Return the [X, Y] coordinate for the center point of the cell that contains the specified text.  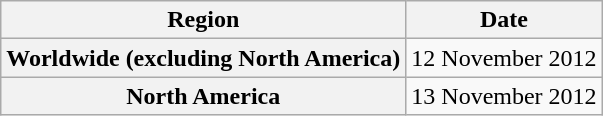
12 November 2012 [504, 58]
Region [204, 20]
13 November 2012 [504, 96]
North America [204, 96]
Worldwide (excluding North America) [204, 58]
Date [504, 20]
